From the cell containing the given text, extract its center point as (x, y) coordinate. 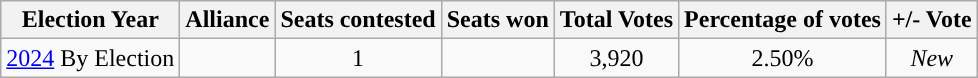
2024 By Election (90, 58)
Election Year (90, 20)
Alliance (228, 20)
1 (358, 58)
+/- Vote (932, 20)
Seats won (498, 20)
New (932, 58)
Total Votes (616, 20)
Percentage of votes (783, 20)
Seats contested (358, 20)
2.50% (783, 58)
3,920 (616, 58)
